Locate the cell with the specified text and output its [X, Y] center coordinate. 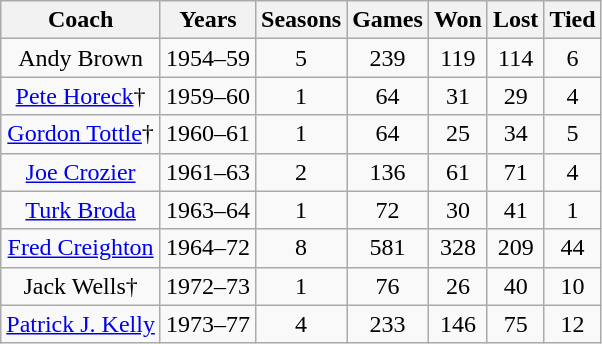
25 [458, 134]
31 [458, 96]
146 [458, 324]
239 [388, 58]
209 [515, 248]
Turk Broda [81, 210]
119 [458, 58]
12 [572, 324]
Won [458, 20]
2 [302, 172]
Lost [515, 20]
71 [515, 172]
Patrick J. Kelly [81, 324]
Jack Wells† [81, 286]
1960–61 [208, 134]
581 [388, 248]
1973–77 [208, 324]
1972–73 [208, 286]
61 [458, 172]
Joe Crozier [81, 172]
75 [515, 324]
8 [302, 248]
1959–60 [208, 96]
Years [208, 20]
233 [388, 324]
76 [388, 286]
1954–59 [208, 58]
Tied [572, 20]
328 [458, 248]
Games [388, 20]
Seasons [302, 20]
34 [515, 134]
41 [515, 210]
10 [572, 286]
40 [515, 286]
Coach [81, 20]
6 [572, 58]
72 [388, 210]
1963–64 [208, 210]
136 [388, 172]
29 [515, 96]
44 [572, 248]
1964–72 [208, 248]
Fred Creighton [81, 248]
26 [458, 286]
Pete Horeck† [81, 96]
114 [515, 58]
30 [458, 210]
Gordon Tottle† [81, 134]
Andy Brown [81, 58]
1961–63 [208, 172]
